From the cell containing the given text, extract its center point as [X, Y] coordinate. 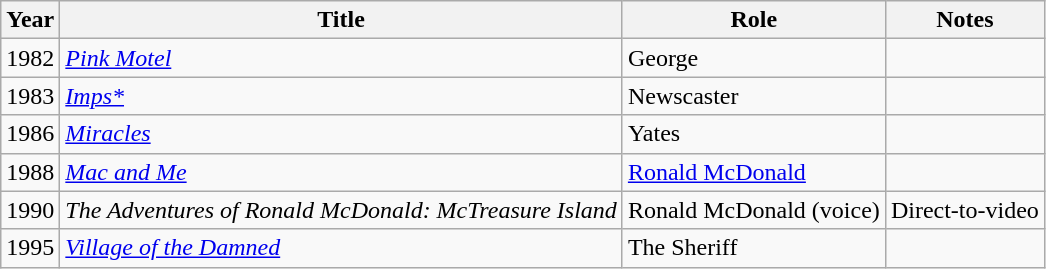
Ronald McDonald (voice) [754, 210]
1983 [30, 96]
Direct-to-video [964, 210]
Year [30, 20]
Yates [754, 134]
Ronald McDonald [754, 172]
Miracles [342, 134]
1990 [30, 210]
Mac and Me [342, 172]
The Adventures of Ronald McDonald: McTreasure Island [342, 210]
Title [342, 20]
Role [754, 20]
Notes [964, 20]
1982 [30, 58]
1995 [30, 248]
Imps* [342, 96]
1986 [30, 134]
Pink Motel [342, 58]
1988 [30, 172]
Village of the Damned [342, 248]
Newscaster [754, 96]
The Sheriff [754, 248]
George [754, 58]
